Return the [X, Y] coordinate for the center point of the cell that contains the specified text.  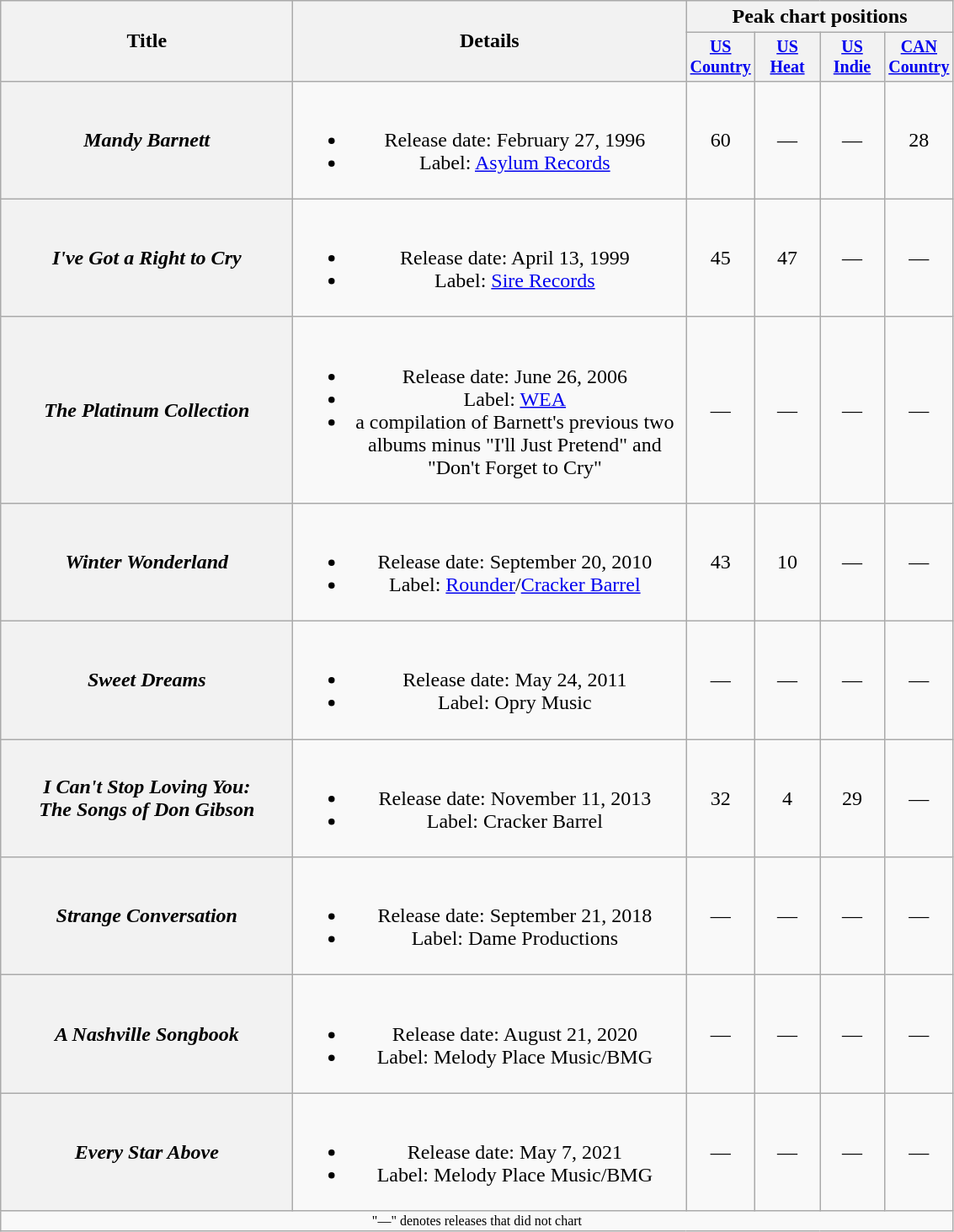
US Indie [852, 57]
A Nashville Songbook [147, 1034]
The Platinum Collection [147, 409]
Release date: September 20, 2010Label: Rounder/Cracker Barrel [490, 562]
Release date: May 7, 2021Label: Melody Place Music/BMG [490, 1152]
Release date: June 26, 2006Label: WEAa compilation of Barnett's previous two albums minus "I'll Just Pretend" and "Don't Forget to Cry" [490, 409]
Title [147, 41]
Release date: May 24, 2011Label: Opry Music [490, 680]
29 [852, 798]
"—" denotes releases that did not chart [477, 1221]
28 [919, 140]
Release date: August 21, 2020Label: Melody Place Music/BMG [490, 1034]
US Country [721, 57]
Release date: September 21, 2018Label: Dame Productions [490, 916]
Peak chart positions [820, 17]
Release date: April 13, 1999Label: Sire Records [490, 258]
Every Star Above [147, 1152]
I've Got a Right to Cry [147, 258]
Release date: February 27, 1996Label: Asylum Records [490, 140]
US Heat [788, 57]
Details [490, 41]
43 [721, 562]
32 [721, 798]
10 [788, 562]
Release date: November 11, 2013Label: Cracker Barrel [490, 798]
45 [721, 258]
Strange Conversation [147, 916]
47 [788, 258]
4 [788, 798]
60 [721, 140]
I Can't Stop Loving You:The Songs of Don Gibson [147, 798]
Mandy Barnett [147, 140]
Sweet Dreams [147, 680]
CAN Country [919, 57]
Winter Wonderland [147, 562]
